Return [X, Y] of the center of cell containing provided text 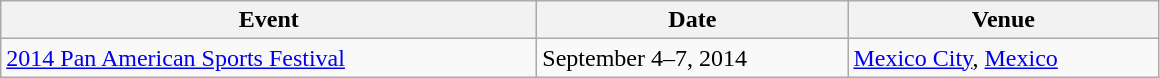
Date [692, 20]
Venue [1004, 20]
Event [269, 20]
September 4–7, 2014 [692, 58]
2014 Pan American Sports Festival [269, 58]
Mexico City, Mexico [1004, 58]
